Identify which cell holds the provided text, then report its [X, Y] central coordinate. 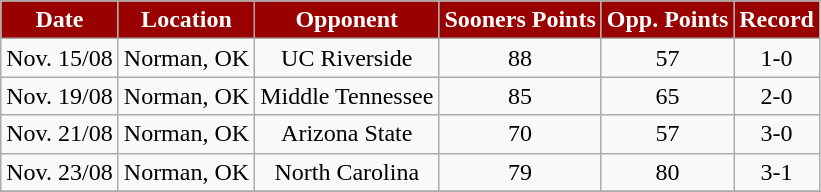
UC Riverside [347, 58]
1-0 [777, 58]
Opponent [347, 20]
Record [777, 20]
85 [520, 96]
70 [520, 134]
Nov. 21/08 [60, 134]
Nov. 19/08 [60, 96]
North Carolina [347, 172]
Sooners Points [520, 20]
2-0 [777, 96]
Middle Tennessee [347, 96]
Opp. Points [667, 20]
Date [60, 20]
Location [186, 20]
3-0 [777, 134]
65 [667, 96]
88 [520, 58]
79 [520, 172]
80 [667, 172]
3-1 [777, 172]
Nov. 23/08 [60, 172]
Arizona State [347, 134]
Nov. 15/08 [60, 58]
